Locate the cell with the specified text and output its (X, Y) center coordinate. 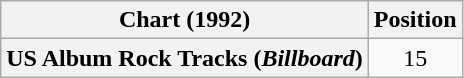
15 (415, 58)
US Album Rock Tracks (Billboard) (185, 58)
Position (415, 20)
Chart (1992) (185, 20)
